Search for the cell housing the specified text and yield its (X, Y) center coordinate. 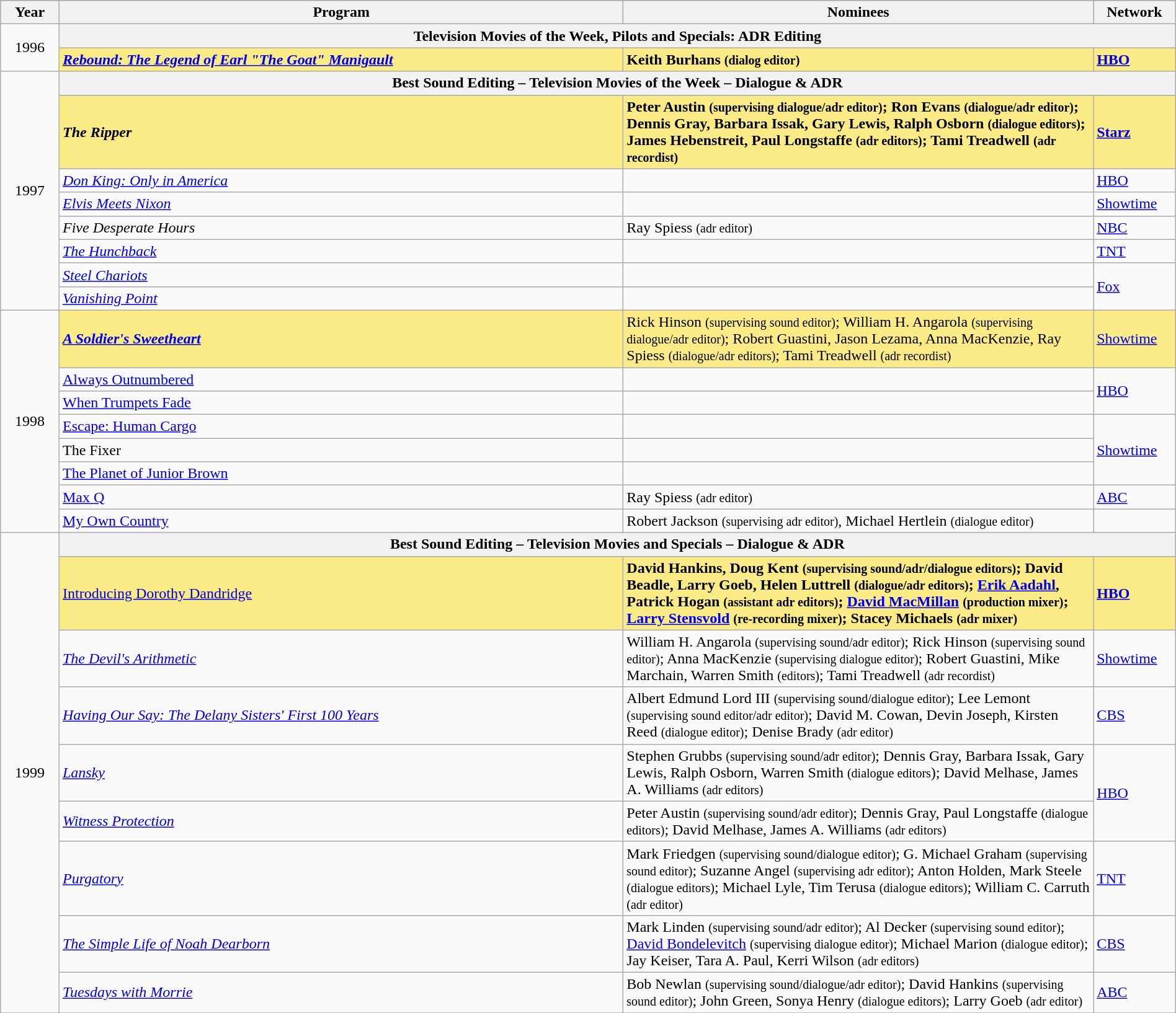
1996 (30, 48)
Purgatory (341, 878)
Nominees (858, 12)
Elvis Meets Nixon (341, 204)
Steel Chariots (341, 275)
Introducing Dorothy Dandridge (341, 593)
The Hunchback (341, 251)
The Planet of Junior Brown (341, 474)
The Devil's Arithmetic (341, 658)
Peter Austin (supervising sound/adr editor); Dennis Gray, Paul Longstaffe (dialogue editors); David Melhase, James A. Williams (adr editors) (858, 821)
When Trumpets Fade (341, 403)
Best Sound Editing – Television Movies of the Week – Dialogue & ADR (617, 83)
Robert Jackson (supervising adr editor), Michael Hertlein (dialogue editor) (858, 521)
Television Movies of the Week, Pilots and Specials: ADR Editing (617, 36)
Having Our Say: The Delany Sisters' First 100 Years (341, 715)
Starz (1135, 131)
Keith Burhans (dialog editor) (858, 60)
1998 (30, 421)
Rebound: The Legend of Earl "The Goat" Manigault (341, 60)
Escape: Human Cargo (341, 427)
Tuesdays with Morrie (341, 992)
The Simple Life of Noah Dearborn (341, 944)
1997 (30, 191)
1999 (30, 772)
Witness Protection (341, 821)
Lansky (341, 772)
Vanishing Point (341, 298)
Program (341, 12)
Network (1135, 12)
Always Outnumbered (341, 379)
Year (30, 12)
Max Q (341, 497)
My Own Country (341, 521)
A Soldier's Sweetheart (341, 338)
Best Sound Editing – Television Movies and Specials – Dialogue & ADR (617, 544)
Five Desperate Hours (341, 228)
Fox (1135, 286)
The Fixer (341, 450)
The Ripper (341, 131)
NBC (1135, 228)
Don King: Only in America (341, 180)
